Scan for the cell matching the given text and deliver its [x, y] coordinate at center. 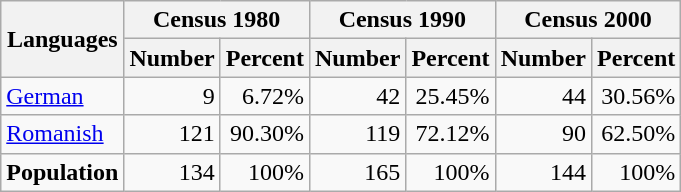
9 [172, 96]
6.72% [264, 96]
165 [357, 172]
72.12% [450, 134]
25.45% [450, 96]
Languages [62, 39]
62.50% [636, 134]
134 [172, 172]
German [62, 96]
42 [357, 96]
Census 1990 [402, 20]
144 [543, 172]
121 [172, 134]
Population [62, 172]
30.56% [636, 96]
90.30% [264, 134]
Census 1980 [217, 20]
Romanish [62, 134]
44 [543, 96]
119 [357, 134]
90 [543, 134]
Census 2000 [588, 20]
